Output the (X, Y) coordinate of the center of the cell containing the given text.  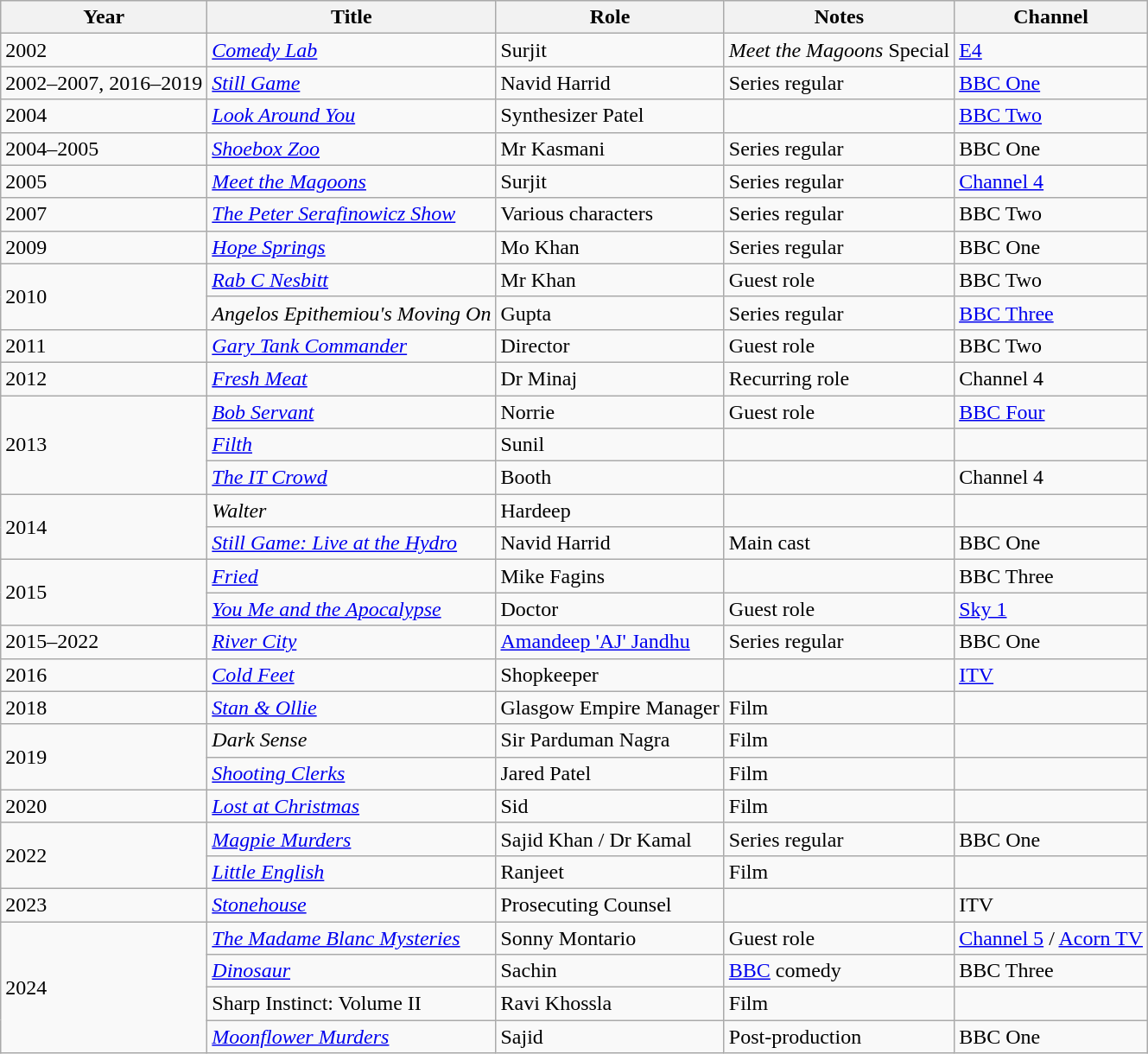
Channel (1051, 17)
2020 (104, 806)
2004 (104, 116)
2023 (104, 905)
Dark Sense (352, 740)
2004–2005 (104, 149)
Ravi Khossla (610, 1004)
2016 (104, 675)
Doctor (610, 609)
Angelos Epithemiou's Moving On (352, 313)
Gary Tank Commander (352, 346)
Sunil (610, 445)
Booth (610, 478)
Mike Fagins (610, 576)
Walter (352, 511)
Recurring role (839, 378)
Stan & Ollie (352, 708)
Sharp Instinct: Volume II (352, 1004)
2005 (104, 181)
2012 (104, 378)
Mr Kasmani (610, 149)
Stonehouse (352, 905)
Post-production (839, 1037)
Amandeep 'AJ' Jandhu (610, 642)
2007 (104, 214)
Sky 1 (1051, 609)
Ranjeet (610, 872)
The Madame Blanc Mysteries (352, 937)
Still Game: Live at the Hydro (352, 543)
Various characters (610, 214)
Jared Patel (610, 773)
2013 (104, 445)
Prosecuting Counsel (610, 905)
Sir Parduman Nagra (610, 740)
You Me and the Apocalypse (352, 609)
Mo Khan (610, 247)
Sajid Khan / Dr Kamal (610, 839)
Rab C Nesbitt (352, 280)
Gupta (610, 313)
2018 (104, 708)
Sid (610, 806)
Glasgow Empire Manager (610, 708)
Lost at Christmas (352, 806)
Meet the Magoons (352, 181)
BBC comedy (839, 971)
River City (352, 642)
Fried (352, 576)
Main cast (839, 543)
Channel 5 / Acorn TV (1051, 937)
Director (610, 346)
The Peter Serafinowicz Show (352, 214)
BBC Four (1051, 412)
2024 (104, 987)
Year (104, 17)
Role (610, 17)
2002 (104, 50)
Dinosaur (352, 971)
Notes (839, 17)
2002–2007, 2016–2019 (104, 83)
2022 (104, 855)
Sonny Montario (610, 937)
Meet the Magoons Special (839, 50)
Title (352, 17)
2010 (104, 296)
Still Game (352, 83)
2011 (104, 346)
Little English (352, 872)
Shoebox Zoo (352, 149)
Sachin (610, 971)
Hope Springs (352, 247)
2014 (104, 527)
2009 (104, 247)
Hardeep (610, 511)
Moonflower Murders (352, 1037)
Norrie (610, 412)
Shopkeeper (610, 675)
Magpie Murders (352, 839)
Filth (352, 445)
The IT Crowd (352, 478)
Bob Servant (352, 412)
Shooting Clerks (352, 773)
Fresh Meat (352, 378)
Look Around You (352, 116)
2015–2022 (104, 642)
Cold Feet (352, 675)
2019 (104, 757)
Comedy Lab (352, 50)
Dr Minaj (610, 378)
2015 (104, 593)
Synthesizer Patel (610, 116)
Mr Khan (610, 280)
E4 (1051, 50)
Sajid (610, 1037)
